Extract the (X, Y) coordinate from the center of the cell holding the provided text.  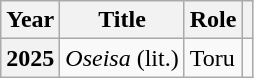
Toru (213, 58)
Year (30, 20)
2025 (30, 58)
Title (122, 20)
Oseisa (lit.) (122, 58)
Role (213, 20)
